Provide the (X, Y) coordinate of the cell's center where the given text is located.  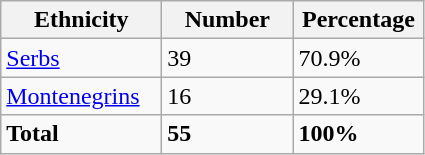
Total (82, 134)
Number (228, 20)
16 (228, 96)
Serbs (82, 58)
70.9% (358, 58)
Montenegrins (82, 96)
Ethnicity (82, 20)
55 (228, 134)
100% (358, 134)
29.1% (358, 96)
Percentage (358, 20)
39 (228, 58)
